Capture the cell that displays the provided text and extract its (x, y) central coordinate. 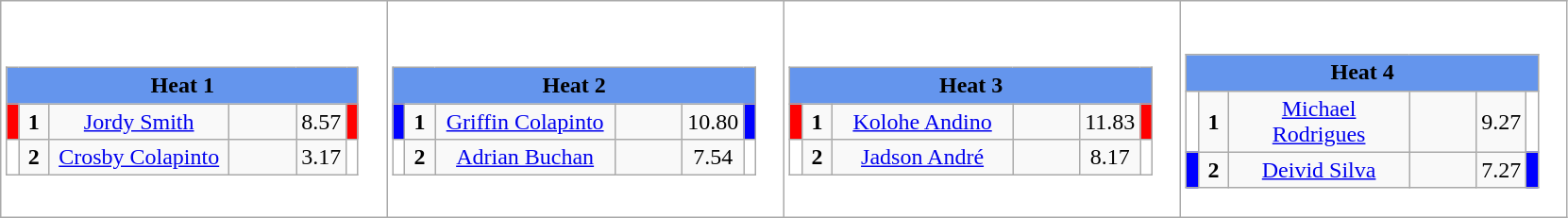
11.83 (1110, 122)
Heat 2 (574, 86)
Adrian Buchan (525, 158)
9.27 (1501, 121)
Heat 4 1 Michael Rodrigues 9.27 2 Deivid Silva 7.27 (1374, 109)
Heat 2 1 Griffin Colapinto 10.80 2 Adrian Buchan 7.54 (585, 109)
10.80 (714, 122)
7.54 (714, 158)
Heat 1 (182, 86)
7.27 (1501, 170)
Crosby Colapinto (140, 158)
8.17 (1110, 158)
8.57 (321, 122)
Deivid Silva (1320, 170)
Jadson André (923, 158)
Heat 1 1 Jordy Smith 8.57 2 Crosby Colapinto 3.17 (194, 109)
Heat 3 1 Kolohe Andino 11.83 2 Jadson André 8.17 (983, 109)
Kolohe Andino (923, 122)
Jordy Smith (140, 122)
Heat 3 (970, 86)
3.17 (321, 158)
Griffin Colapinto (525, 122)
Heat 4 (1362, 73)
Michael Rodrigues (1320, 121)
